Extract the (x, y) coordinate from the center of the cell holding the provided text.  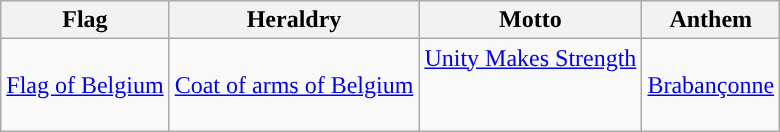
Heraldry (294, 20)
Unity Makes Strength (530, 85)
Motto (530, 20)
Flag of Belgium (85, 85)
Coat of arms of Belgium (294, 85)
Brabançonne (711, 85)
Flag (85, 20)
Anthem (711, 20)
